Return the (X, Y) coordinate for the center point of the cell that contains the specified text.  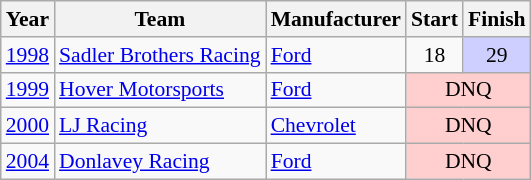
18 (434, 55)
29 (497, 55)
Team (160, 19)
1999 (28, 90)
Chevrolet (336, 126)
2004 (28, 162)
Start (434, 19)
2000 (28, 126)
Year (28, 19)
Finish (497, 19)
1998 (28, 55)
Hover Motorsports (160, 90)
Donlavey Racing (160, 162)
LJ Racing (160, 126)
Manufacturer (336, 19)
Sadler Brothers Racing (160, 55)
